Output the [x, y] coordinate of the center of the cell containing the given text.  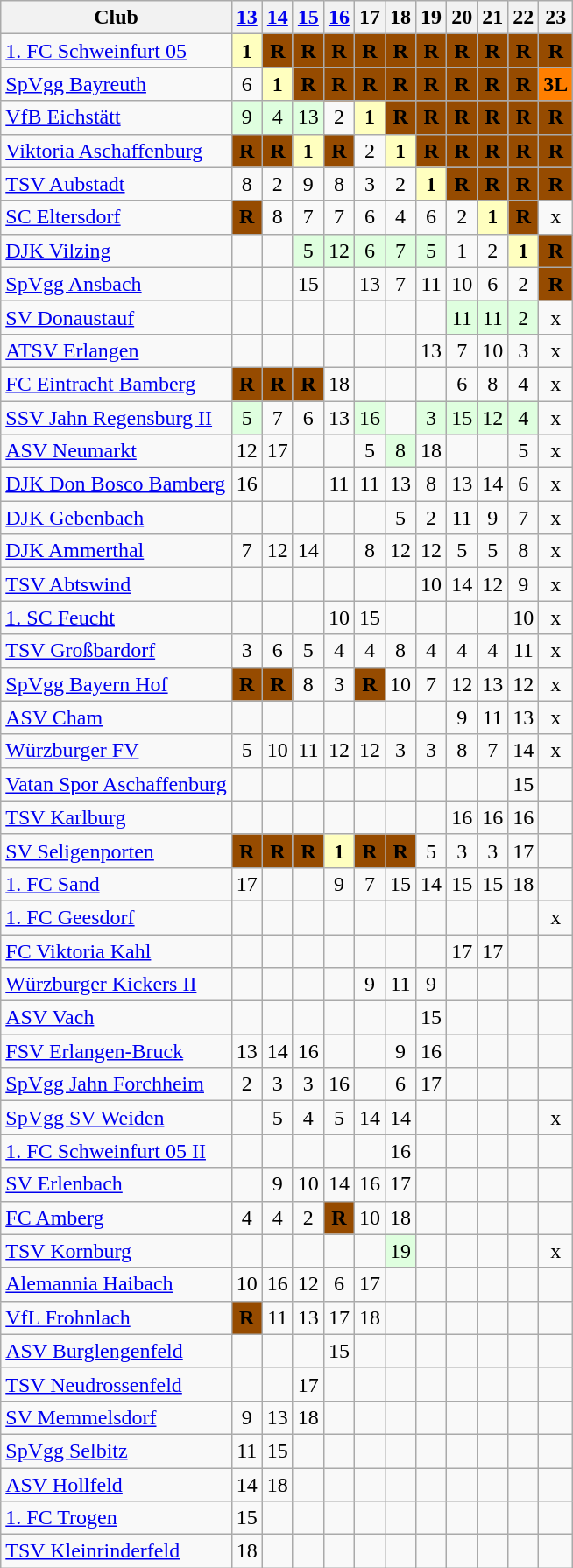
VfB Eichstätt [116, 117]
SSV Jahn Regensburg II [116, 418]
DJK Vilzing [116, 251]
SpVgg Bayern Hof [116, 684]
20 [463, 18]
ATSV Erlangen [116, 350]
TSV Abtswind [116, 584]
1. FC Trogen [116, 1518]
Viktoria Aschaffenburg [116, 151]
SpVgg Ansbach [116, 284]
ASV Cham [116, 717]
Vatan Spor Aschaffenburg [116, 784]
VfL Frohnlach [116, 1317]
SpVgg Jahn Forchheim [116, 1084]
SV Seligenporten [116, 851]
1. FC Schweinfurt 05 II [116, 1151]
DJK Don Bosco Bamberg [116, 484]
ASV Hollfeld [116, 1485]
3L [555, 84]
22 [524, 18]
DJK Gebenbach [116, 518]
DJK Ammerthal [116, 551]
ASV Vach [116, 1018]
21 [492, 18]
Würzburger FV [116, 751]
ASV Burglengenfeld [116, 1351]
SV Memmelsdorf [116, 1417]
SC Eltersdorf [116, 217]
Alemannia Haibach [116, 1284]
FC Amberg [116, 1218]
1. FC Schweinfurt 05 [116, 51]
1. SC Feucht [116, 618]
SpVgg Selbitz [116, 1451]
SV Erlenbach [116, 1184]
TSV Aubstadt [116, 184]
1. FC Sand [116, 884]
TSV Neudrossenfeld [116, 1384]
1. FC Geesdorf [116, 917]
FSV Erlangen-Bruck [116, 1051]
TSV Großbardorf [116, 651]
FC Eintracht Bamberg [116, 384]
SpVgg SV Weiden [116, 1118]
FC Viktoria Kahl [116, 950]
ASV Neumarkt [116, 451]
SV Donaustauf [116, 317]
SpVgg Bayreuth [116, 84]
TSV Kornburg [116, 1251]
TSV Karlburg [116, 817]
Club [116, 18]
Würzburger Kickers II [116, 985]
TSV Kleinrinderfeld [116, 1551]
23 [555, 18]
